Detect which cell encompasses the target text, then output its [x, y] center coordinate. 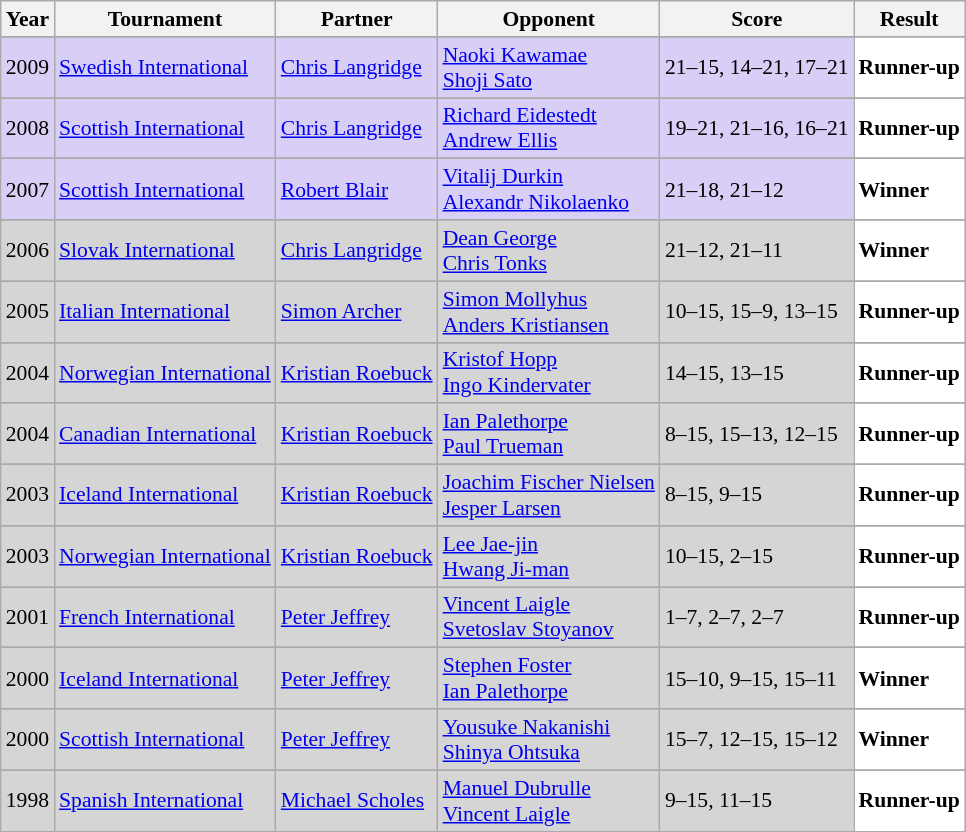
21–18, 21–12 [757, 190]
Result [910, 19]
Year [28, 19]
2009 [28, 68]
1–7, 2–7, 2–7 [757, 618]
Opponent [549, 19]
Simon Archer [357, 312]
Italian International [165, 312]
2007 [28, 190]
Yousuke Nakanishi Shinya Ohtsuka [549, 740]
19–21, 21–16, 16–21 [757, 128]
10–15, 2–15 [757, 556]
Simon Mollyhus Anders Kristiansen [549, 312]
Dean George Chris Tonks [549, 250]
2005 [28, 312]
1998 [28, 800]
Partner [357, 19]
2006 [28, 250]
Richard Eidestedt Andrew Ellis [549, 128]
Stephen Foster Ian Palethorpe [549, 678]
Manuel Dubrulle Vincent Laigle [549, 800]
8–15, 9–15 [757, 496]
Robert Blair [357, 190]
10–15, 15–9, 13–15 [757, 312]
Spanish International [165, 800]
Tournament [165, 19]
French International [165, 618]
9–15, 11–15 [757, 800]
2001 [28, 618]
21–12, 21–11 [757, 250]
21–15, 14–21, 17–21 [757, 68]
15–7, 12–15, 15–12 [757, 740]
Vincent Laigle Svetoslav Stoyanov [549, 618]
8–15, 15–13, 12–15 [757, 434]
Canadian International [165, 434]
Vitalij Durkin Alexandr Nikolaenko [549, 190]
Swedish International [165, 68]
2008 [28, 128]
Michael Scholes [357, 800]
Kristof Hopp Ingo Kindervater [549, 372]
Lee Jae-jin Hwang Ji-man [549, 556]
14–15, 13–15 [757, 372]
15–10, 9–15, 15–11 [757, 678]
Slovak International [165, 250]
Ian Palethorpe Paul Trueman [549, 434]
Score [757, 19]
Naoki Kawamae Shoji Sato [549, 68]
Joachim Fischer Nielsen Jesper Larsen [549, 496]
